Output the (x, y) coordinate of the center of the cell containing the given text.  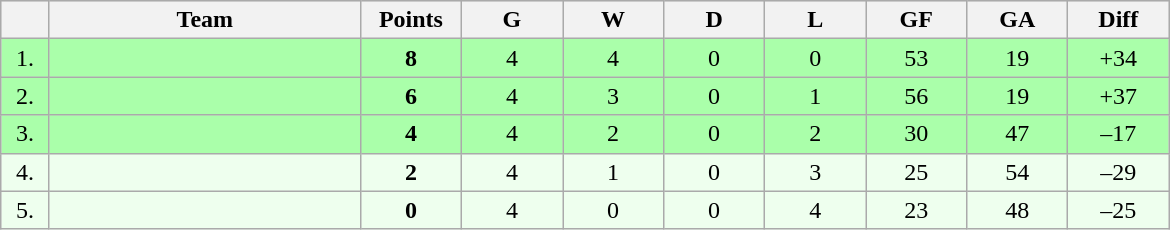
8 (410, 58)
Diff (1118, 20)
23 (916, 210)
56 (916, 96)
Points (410, 20)
53 (916, 58)
25 (916, 172)
D (714, 20)
–25 (1118, 210)
2. (26, 96)
54 (1018, 172)
30 (916, 134)
GA (1018, 20)
Team (204, 20)
47 (1018, 134)
GF (916, 20)
+34 (1118, 58)
–17 (1118, 134)
+37 (1118, 96)
1. (26, 58)
W (612, 20)
G (512, 20)
3. (26, 134)
4. (26, 172)
6 (410, 96)
–29 (1118, 172)
L (816, 20)
48 (1018, 210)
5. (26, 210)
